Return (X, Y) of the center of cell containing provided text 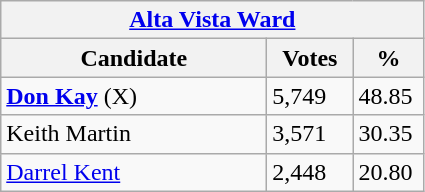
20.80 (388, 172)
Candidate (134, 58)
2,448 (310, 172)
Votes (310, 58)
3,571 (310, 134)
Don Kay (X) (134, 96)
5,749 (310, 96)
Keith Martin (134, 134)
% (388, 58)
Alta Vista Ward (212, 20)
48.85 (388, 96)
30.35 (388, 134)
Darrel Kent (134, 172)
